Extract the (x, y) coordinate from the center of the cell holding the provided text.  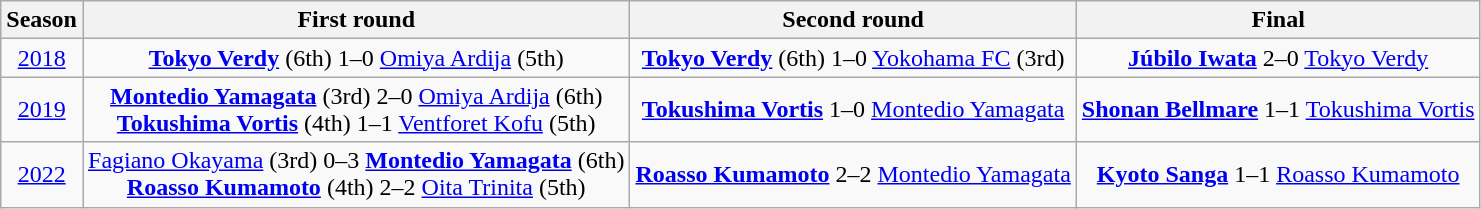
Montedio Yamagata (3rd) 2–0 Omiya Ardija (6th)Tokushima Vortis (4th) 1–1 Ventforet Kofu (5th) (356, 110)
Júbilo Iwata 2–0 Tokyo Verdy (1278, 58)
2018 (42, 58)
Fagiano Okayama (3rd) 0–3 Montedio Yamagata (6th)Roasso Kumamoto (4th) 2–2 Oita Trinita (5th) (356, 174)
2019 (42, 110)
Season (42, 20)
Tokyo Verdy (6th) 1–0 Yokohama FC (3rd) (853, 58)
Tokyo Verdy (6th) 1–0 Omiya Ardija (5th) (356, 58)
Kyoto Sanga 1–1 Roasso Kumamoto (1278, 174)
First round (356, 20)
Shonan Bellmare 1–1 Tokushima Vortis (1278, 110)
2022 (42, 174)
Final (1278, 20)
Roasso Kumamoto 2–2 Montedio Yamagata (853, 174)
Second round (853, 20)
Tokushima Vortis 1–0 Montedio Yamagata (853, 110)
